From the cell containing the given text, extract its center point as [x, y] coordinate. 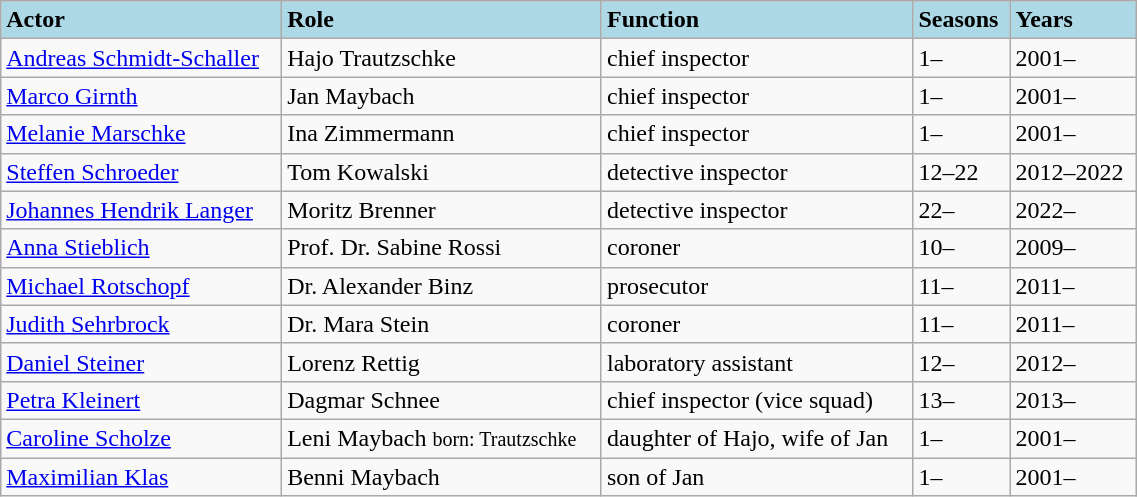
2022– [1074, 210]
laboratory assistant [756, 362]
Marco Girnth [142, 96]
Maximilian Klas [142, 477]
daughter of Hajo, wife of Jan [756, 438]
Moritz Brenner [442, 210]
Johannes Hendrik Langer [142, 210]
Prof. Dr. Sabine Rossi [442, 248]
Ina Zimmermann [442, 134]
Dr. Mara Stein [442, 324]
2009– [1074, 248]
Steffen Schroeder [142, 172]
Lorenz Rettig [442, 362]
Daniel Steiner [142, 362]
Andreas Schmidt-Schaller [142, 58]
Melanie Marschke [142, 134]
13– [962, 400]
Tom Kowalski [442, 172]
Seasons [962, 20]
22– [962, 210]
Years [1074, 20]
prosecutor [756, 286]
Dr. Alexander Binz [442, 286]
Leni Maybach born: Trautzschke [442, 438]
Function [756, 20]
Actor [142, 20]
Role [442, 20]
Michael Rotschopf [142, 286]
2012–2022 [1074, 172]
12–22 [962, 172]
son of Jan [756, 477]
Caroline Scholze [142, 438]
Judith Sehrbrock [142, 324]
Jan Maybach [442, 96]
Dagmar Schnee [442, 400]
chief inspector (vice squad) [756, 400]
10– [962, 248]
Benni Maybach [442, 477]
Petra Kleinert [142, 400]
2012– [1074, 362]
12– [962, 362]
2013– [1074, 400]
Anna Stieblich [142, 248]
Hajo Trautzschke [442, 58]
